Find where the given text appears and provide that cell's center as [X, Y] coordinate. 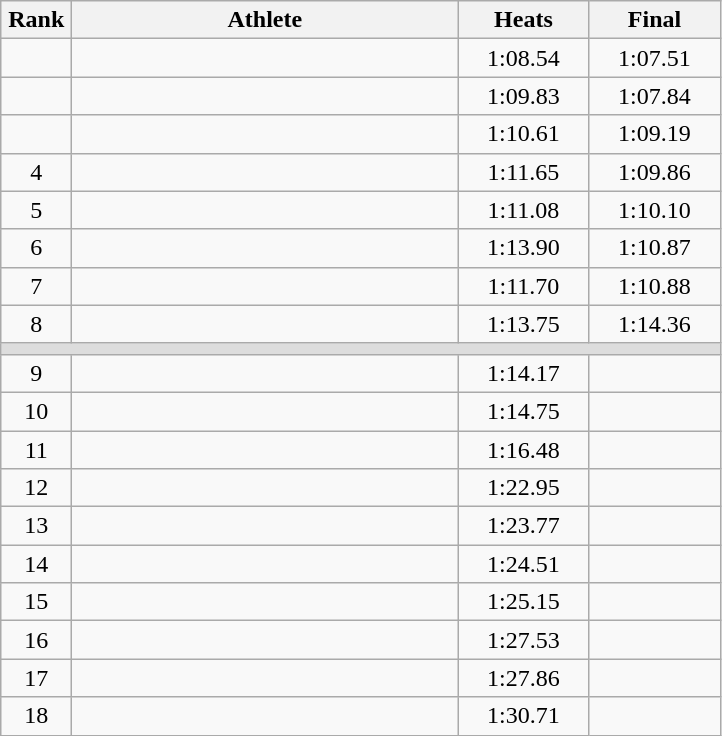
1:16.48 [524, 449]
1:30.71 [524, 716]
1:14.17 [524, 373]
8 [36, 324]
1:14.36 [654, 324]
1:11.70 [524, 286]
1:10.61 [524, 134]
Athlete [265, 20]
1:24.51 [524, 564]
6 [36, 248]
1:10.10 [654, 210]
1:10.88 [654, 286]
1:11.08 [524, 210]
Final [654, 20]
7 [36, 286]
12 [36, 488]
1:13.75 [524, 324]
Rank [36, 20]
17 [36, 678]
1:10.87 [654, 248]
1:09.19 [654, 134]
1:23.77 [524, 526]
1:27.86 [524, 678]
1:08.54 [524, 58]
1:27.53 [524, 640]
1:11.65 [524, 172]
1:13.90 [524, 248]
15 [36, 602]
9 [36, 373]
1:14.75 [524, 411]
11 [36, 449]
16 [36, 640]
4 [36, 172]
1:22.95 [524, 488]
1:09.86 [654, 172]
18 [36, 716]
14 [36, 564]
Heats [524, 20]
1:07.84 [654, 96]
1:09.83 [524, 96]
1:07.51 [654, 58]
13 [36, 526]
1:25.15 [524, 602]
5 [36, 210]
10 [36, 411]
